Scan for the cell matching the given text and deliver its (x, y) coordinate at center. 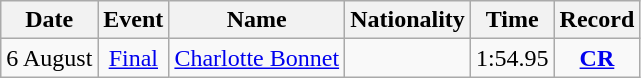
Time (512, 20)
6 August (50, 58)
Record (597, 20)
1:54.95 (512, 58)
Date (50, 20)
Nationality (408, 20)
Final (134, 58)
Charlotte Bonnet (257, 58)
CR (597, 58)
Event (134, 20)
Name (257, 20)
